Locate the cell with the specified text and output its (x, y) center coordinate. 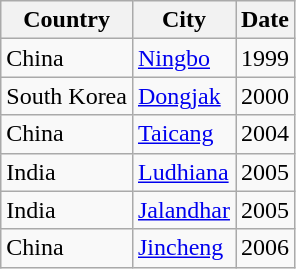
South Korea (67, 96)
Jincheng (184, 248)
Taicang (184, 134)
Country (67, 20)
Dongjak (184, 96)
City (184, 20)
2000 (266, 96)
2004 (266, 134)
2006 (266, 248)
Date (266, 20)
Ningbo (184, 58)
Jalandhar (184, 210)
Ludhiana (184, 172)
1999 (266, 58)
